Determine the (X, Y) coordinate at the center of the cell enclosing the given text.  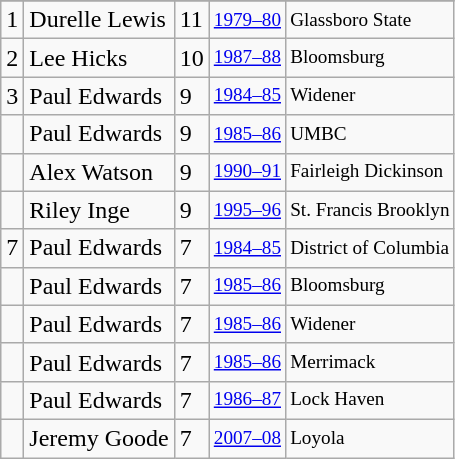
Lock Haven (370, 400)
1990–91 (247, 172)
1995–96 (247, 210)
Riley Inge (99, 210)
10 (192, 58)
St. Francis Brooklyn (370, 210)
Jeremy Goode (99, 438)
11 (192, 20)
UMBC (370, 134)
1 (12, 20)
Lee Hicks (99, 58)
1986–87 (247, 400)
3 (12, 96)
1979–80 (247, 20)
1987–88 (247, 58)
Merrimack (370, 362)
2007–08 (247, 438)
Durelle Lewis (99, 20)
Glassboro State (370, 20)
Alex Watson (99, 172)
2 (12, 58)
Loyola (370, 438)
Fairleigh Dickinson (370, 172)
District of Columbia (370, 248)
